Return the (X, Y) coordinate for the center point of the cell that contains the specified text.  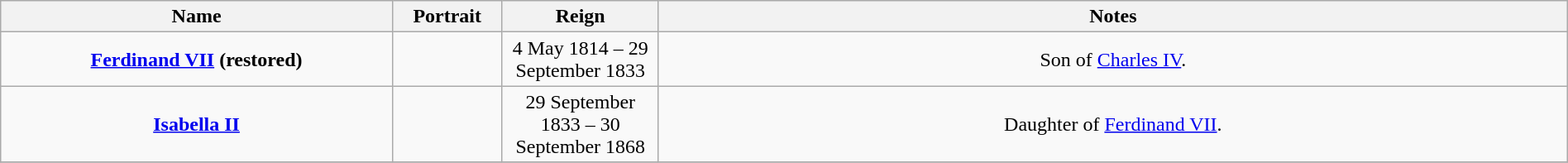
Reign (581, 17)
Notes (1113, 17)
Ferdinand VII (restored) (197, 60)
Son of Charles IV. (1113, 60)
29 September 1833 – 30 September 1868 (581, 124)
4 May 1814 – 29 September 1833 (581, 60)
Daughter of Ferdinand VII. (1113, 124)
Isabella II (197, 124)
Name (197, 17)
Portrait (447, 17)
